Find where the given text appears and provide that cell's center as (x, y) coordinate. 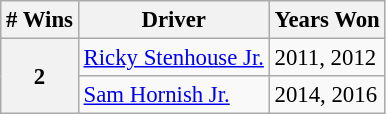
Driver (174, 20)
Years Won (327, 20)
Ricky Stenhouse Jr. (174, 58)
2014, 2016 (327, 95)
# Wins (40, 20)
2011, 2012 (327, 58)
Sam Hornish Jr. (174, 95)
2 (40, 76)
